Return (x, y) of the center of cell containing provided text 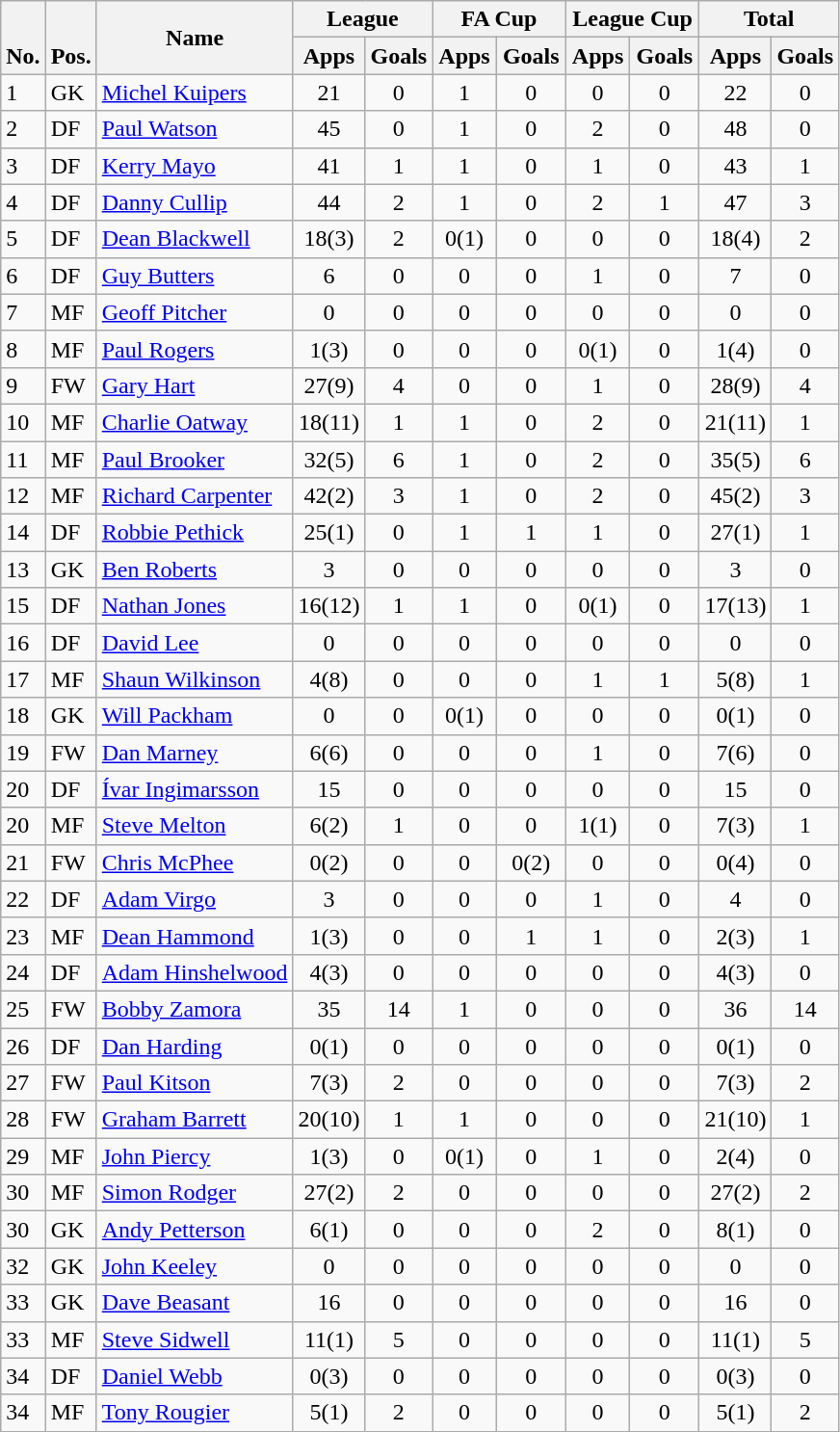
No. (23, 38)
Gary Hart (195, 385)
Chris McPhee (195, 862)
Will Packham (195, 716)
8 (23, 349)
27(1) (736, 533)
6(1) (329, 1230)
Daniel Webb (195, 1376)
Simon Rodger (195, 1193)
36 (736, 1009)
Paul Kitson (195, 1083)
2(3) (736, 936)
21(11) (736, 422)
Paul Brooker (195, 460)
9 (23, 385)
18(4) (736, 239)
32(5) (329, 460)
Adam Hinshelwood (195, 972)
5(8) (736, 679)
48 (736, 129)
FA Cup (499, 19)
Dave Beasant (195, 1303)
Charlie Oatway (195, 422)
44 (329, 202)
Ben Roberts (195, 570)
1(4) (736, 349)
10 (23, 422)
Andy Petterson (195, 1230)
Danny Cullip (195, 202)
Guy Butters (195, 276)
Bobby Zamora (195, 1009)
23 (23, 936)
Kerry Mayo (195, 166)
Total (769, 19)
2(4) (736, 1156)
16(12) (329, 606)
Steve Sidwell (195, 1339)
Robbie Pethick (195, 533)
13 (23, 570)
4(8) (329, 679)
17 (23, 679)
17(13) (736, 606)
Michel Kuipers (195, 93)
28 (23, 1120)
32 (23, 1266)
Steve Melton (195, 826)
27 (23, 1083)
8(1) (736, 1230)
Shaun Wilkinson (195, 679)
45 (329, 129)
Richard Carpenter (195, 496)
35(5) (736, 460)
41 (329, 166)
Ívar Ingimarsson (195, 789)
Tony Rougier (195, 1413)
21(10) (736, 1120)
18(11) (329, 422)
Geoff Pitcher (195, 312)
League (362, 19)
47 (736, 202)
25(1) (329, 533)
19 (23, 753)
29 (23, 1156)
6(2) (329, 826)
Name (195, 38)
42(2) (329, 496)
Adam Virgo (195, 899)
28(9) (736, 385)
John Keeley (195, 1266)
12 (23, 496)
27(9) (329, 385)
Dean Blackwell (195, 239)
11 (23, 460)
Paul Rogers (195, 349)
Paul Watson (195, 129)
Dan Harding (195, 1046)
25 (23, 1009)
Dean Hammond (195, 936)
7(6) (736, 753)
Nathan Jones (195, 606)
Pos. (71, 38)
John Piercy (195, 1156)
1(1) (597, 826)
20(10) (329, 1120)
6(6) (329, 753)
35 (329, 1009)
45(2) (736, 496)
18 (23, 716)
43 (736, 166)
24 (23, 972)
League Cup (632, 19)
0(4) (736, 862)
David Lee (195, 643)
Dan Marney (195, 753)
26 (23, 1046)
18(3) (329, 239)
Graham Barrett (195, 1120)
